Determine the [X, Y] coordinate at the center of the cell enclosing the given text.  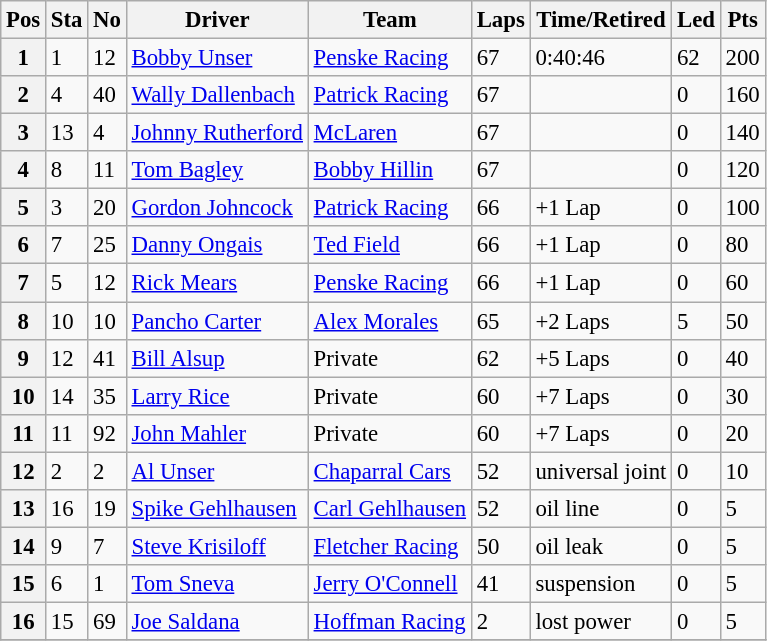
200 [742, 58]
Driver [217, 20]
Ted Field [390, 245]
Fletcher Racing [390, 546]
+2 Laps [601, 321]
lost power [601, 621]
Steve Krisiloff [217, 546]
19 [107, 509]
Hoffman Racing [390, 621]
Wally Dallenbach [217, 95]
100 [742, 208]
35 [107, 396]
140 [742, 133]
universal joint [601, 471]
John Mahler [217, 433]
Joe Saldana [217, 621]
Larry Rice [217, 396]
Gordon Johncock [217, 208]
Pts [742, 20]
Led [696, 20]
No [107, 20]
+5 Laps [601, 358]
Bobby Hillin [390, 170]
Al Unser [217, 471]
0:40:46 [601, 58]
Tom Sneva [217, 584]
Sta [67, 20]
Danny Ongais [217, 245]
30 [742, 396]
Carl Gehlhausen [390, 509]
Alex Morales [390, 321]
oil line [601, 509]
160 [742, 95]
69 [107, 621]
80 [742, 245]
Bill Alsup [217, 358]
Bobby Unser [217, 58]
oil leak [601, 546]
Laps [500, 20]
Johnny Rutherford [217, 133]
25 [107, 245]
suspension [601, 584]
Spike Gehlhausen [217, 509]
Jerry O'Connell [390, 584]
Team [390, 20]
Pancho Carter [217, 321]
Pos [24, 20]
Chaparral Cars [390, 471]
92 [107, 433]
65 [500, 321]
Tom Bagley [217, 170]
McLaren [390, 133]
120 [742, 170]
Rick Mears [217, 283]
Time/Retired [601, 20]
